Detect which cell encompasses the target text, then output its (X, Y) center coordinate. 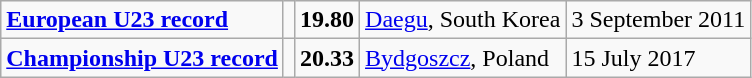
Daegu, South Korea (463, 20)
3 September 2011 (658, 20)
19.80 (326, 20)
European U23 record (142, 20)
Bydgoszcz, Poland (463, 58)
Championship U23 record (142, 58)
15 July 2017 (658, 58)
20.33 (326, 58)
